From the cell containing the given text, extract its center point as [x, y] coordinate. 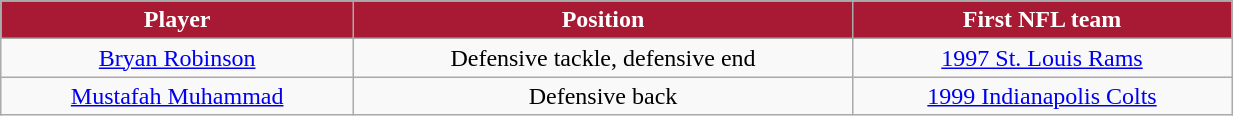
1997 St. Louis Rams [1042, 58]
1999 Indianapolis Colts [1042, 96]
Position [604, 20]
Player [178, 20]
Defensive tackle, defensive end [604, 58]
First NFL team [1042, 20]
Defensive back [604, 96]
Bryan Robinson [178, 58]
Mustafah Muhammad [178, 96]
